Output the [x, y] coordinate of the center of the cell containing the given text.  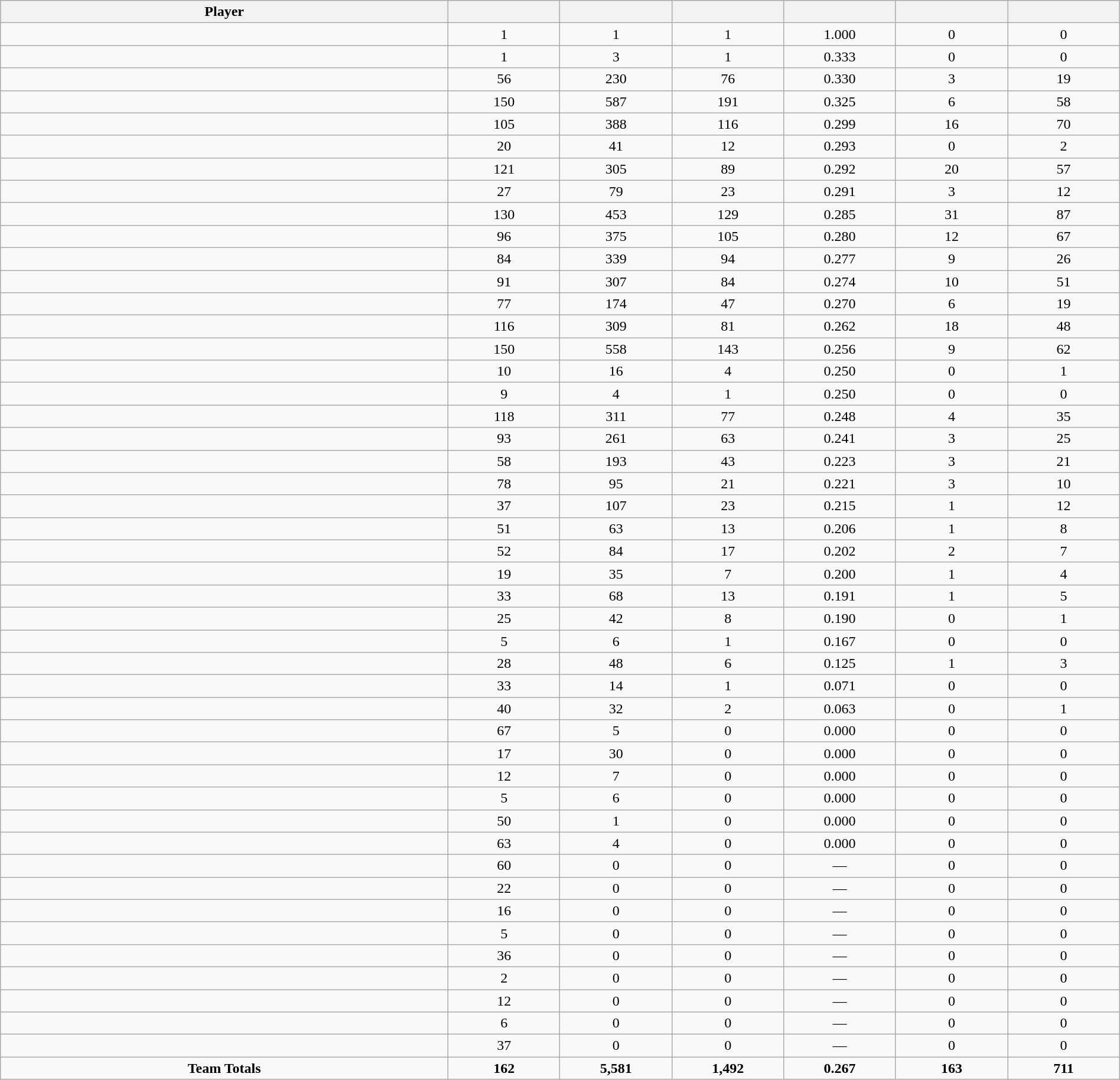
0.299 [840, 124]
121 [504, 169]
0.293 [840, 146]
0.071 [840, 686]
0.274 [840, 282]
0.267 [840, 1068]
0.262 [840, 327]
1,492 [728, 1068]
711 [1063, 1068]
0.200 [840, 573]
28 [504, 664]
0.277 [840, 259]
22 [504, 888]
0.221 [840, 484]
307 [616, 282]
Player [224, 12]
0.292 [840, 169]
40 [504, 709]
375 [616, 236]
89 [728, 169]
0.285 [840, 214]
60 [504, 866]
62 [1063, 349]
107 [616, 506]
118 [504, 416]
57 [1063, 169]
5,581 [616, 1068]
56 [504, 79]
388 [616, 124]
0.256 [840, 349]
339 [616, 259]
0.241 [840, 439]
42 [616, 618]
0.190 [840, 618]
36 [504, 955]
587 [616, 102]
193 [616, 461]
43 [728, 461]
32 [616, 709]
130 [504, 214]
305 [616, 169]
47 [728, 304]
70 [1063, 124]
0.291 [840, 191]
14 [616, 686]
0.330 [840, 79]
81 [728, 327]
52 [504, 551]
0.280 [840, 236]
0.270 [840, 304]
79 [616, 191]
87 [1063, 214]
0.202 [840, 551]
230 [616, 79]
1.000 [840, 34]
309 [616, 327]
78 [504, 484]
0.191 [840, 596]
93 [504, 439]
0.167 [840, 641]
41 [616, 146]
76 [728, 79]
558 [616, 349]
30 [616, 753]
91 [504, 282]
174 [616, 304]
163 [951, 1068]
Team Totals [224, 1068]
261 [616, 439]
0.206 [840, 528]
0.333 [840, 57]
18 [951, 327]
311 [616, 416]
129 [728, 214]
31 [951, 214]
0.248 [840, 416]
453 [616, 214]
191 [728, 102]
0.125 [840, 664]
95 [616, 484]
96 [504, 236]
27 [504, 191]
143 [728, 349]
162 [504, 1068]
50 [504, 821]
68 [616, 596]
0.223 [840, 461]
94 [728, 259]
26 [1063, 259]
0.325 [840, 102]
0.063 [840, 709]
0.215 [840, 506]
